Output the (x, y) coordinate of the center of the cell containing the given text.  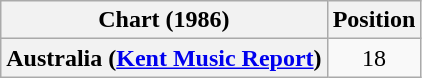
18 (374, 58)
Position (374, 20)
Australia (Kent Music Report) (164, 58)
Chart (1986) (164, 20)
